Scan for the cell matching the given text and deliver its [x, y] coordinate at center. 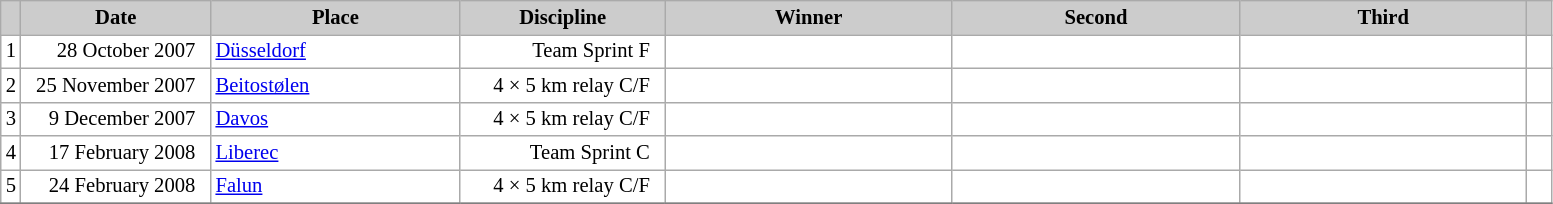
Team Sprint C [562, 153]
17 February 2008 [116, 153]
Third [1384, 17]
Davos [336, 119]
5 [11, 186]
Liberec [336, 153]
Discipline [562, 17]
Second [1096, 17]
9 December 2007 [116, 119]
25 November 2007 [116, 85]
Beitostølen [336, 85]
3 [11, 119]
Team Sprint F [562, 51]
28 October 2007 [116, 51]
Düsseldorf [336, 51]
24 February 2008 [116, 186]
1 [11, 51]
Falun [336, 186]
4 [11, 153]
Place [336, 17]
2 [11, 85]
Winner [808, 17]
Date [116, 17]
